Find where the given text appears and provide that cell's center as [x, y] coordinate. 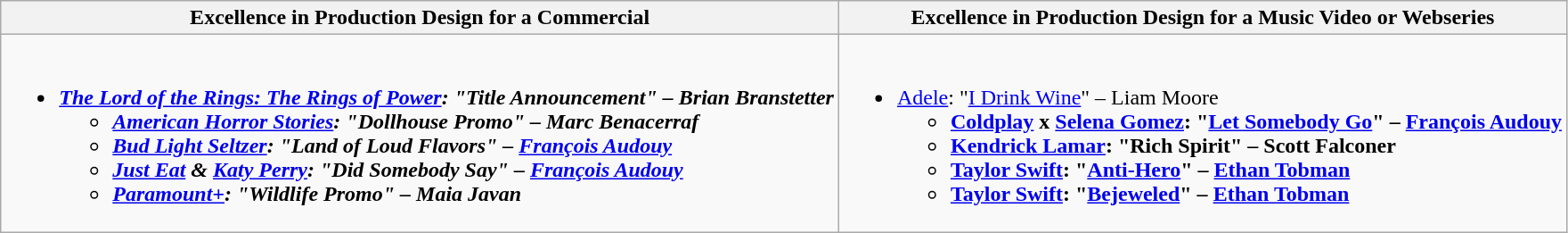
Excellence in Production Design for a Commercial [421, 18]
Excellence in Production Design for a Music Video or Webseries [1203, 18]
